Capture the cell that displays the provided text and extract its (X, Y) central coordinate. 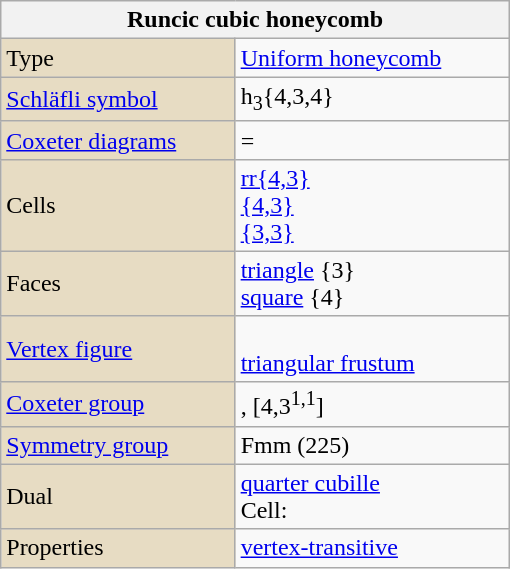
Coxeter group (118, 404)
Properties (118, 548)
Dual (118, 496)
= (372, 140)
Coxeter diagrams (118, 140)
rr{4,3} {4,3} {3,3} (372, 205)
Symmetry group (118, 445)
Uniform honeycomb (372, 58)
Fmm (225) (372, 445)
triangular frustum (372, 348)
h3{4,3,4} (372, 99)
Vertex figure (118, 348)
Faces (118, 284)
Schläfli symbol (118, 99)
triangle {3}square {4} (372, 284)
vertex-transitive (372, 548)
Runcic cubic honeycomb (255, 20)
Cells (118, 205)
quarter cubilleCell: (372, 496)
Type (118, 58)
, [4,31,1] (372, 404)
